Detect which cell encompasses the target text, then output its (x, y) center coordinate. 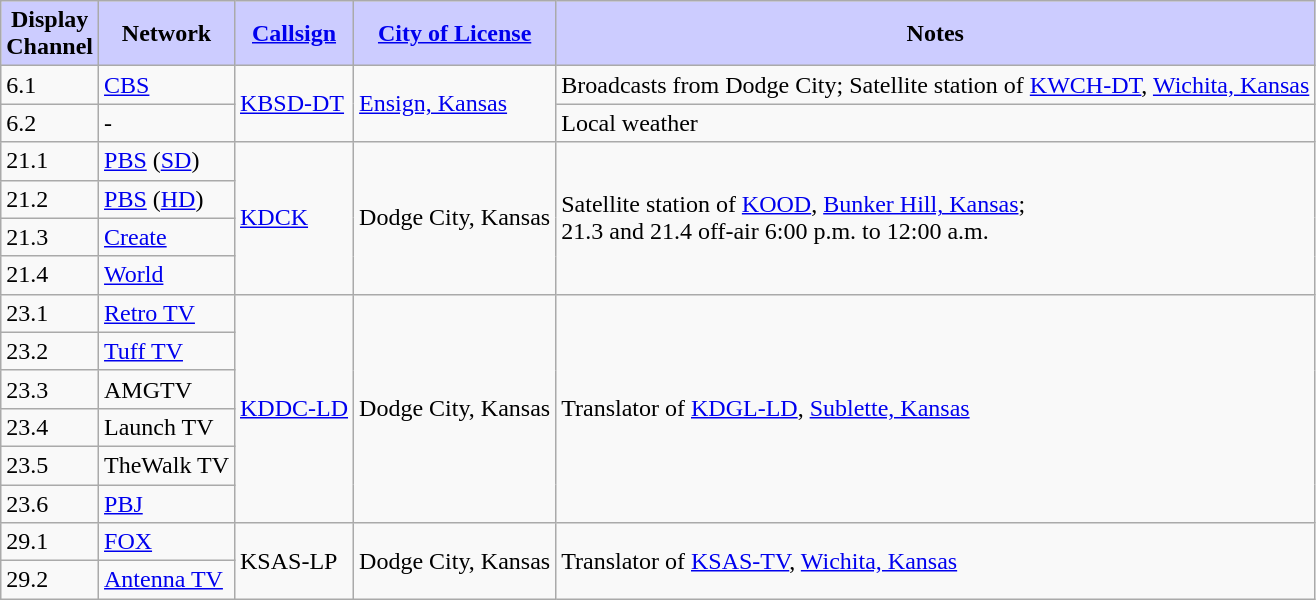
23.3 (50, 389)
Tuff TV (167, 351)
29.2 (50, 580)
PBS (HD) (167, 199)
23.4 (50, 427)
21.2 (50, 199)
23.6 (50, 503)
Translator of KDGL-LD, Sublette, Kansas (936, 408)
Antenna TV (167, 580)
Satellite station of KOOD, Bunker Hill, Kansas;21.3 and 21.4 off-air 6:00 p.m. to 12:00 a.m. (936, 218)
23.5 (50, 465)
23.2 (50, 351)
KDCK (294, 218)
23.1 (50, 313)
Broadcasts from Dodge City; Satellite station of KWCH-DT, Wichita, Kansas (936, 85)
29.1 (50, 542)
21.1 (50, 161)
21.3 (50, 237)
AMGTV (167, 389)
DisplayChannel (50, 34)
Translator of KSAS-TV, Wichita, Kansas (936, 561)
Create (167, 237)
City of License (455, 34)
Launch TV (167, 427)
Ensign, Kansas (455, 104)
KSAS-LP (294, 561)
KDDC-LD (294, 408)
PBJ (167, 503)
Callsign (294, 34)
Retro TV (167, 313)
PBS (SD) (167, 161)
CBS (167, 85)
KBSD-DT (294, 104)
Network (167, 34)
6.1 (50, 85)
TheWalk TV (167, 465)
21.4 (50, 275)
6.2 (50, 123)
World (167, 275)
- (167, 123)
FOX (167, 542)
Local weather (936, 123)
Notes (936, 34)
